Search for the cell housing the specified text and yield its (x, y) center coordinate. 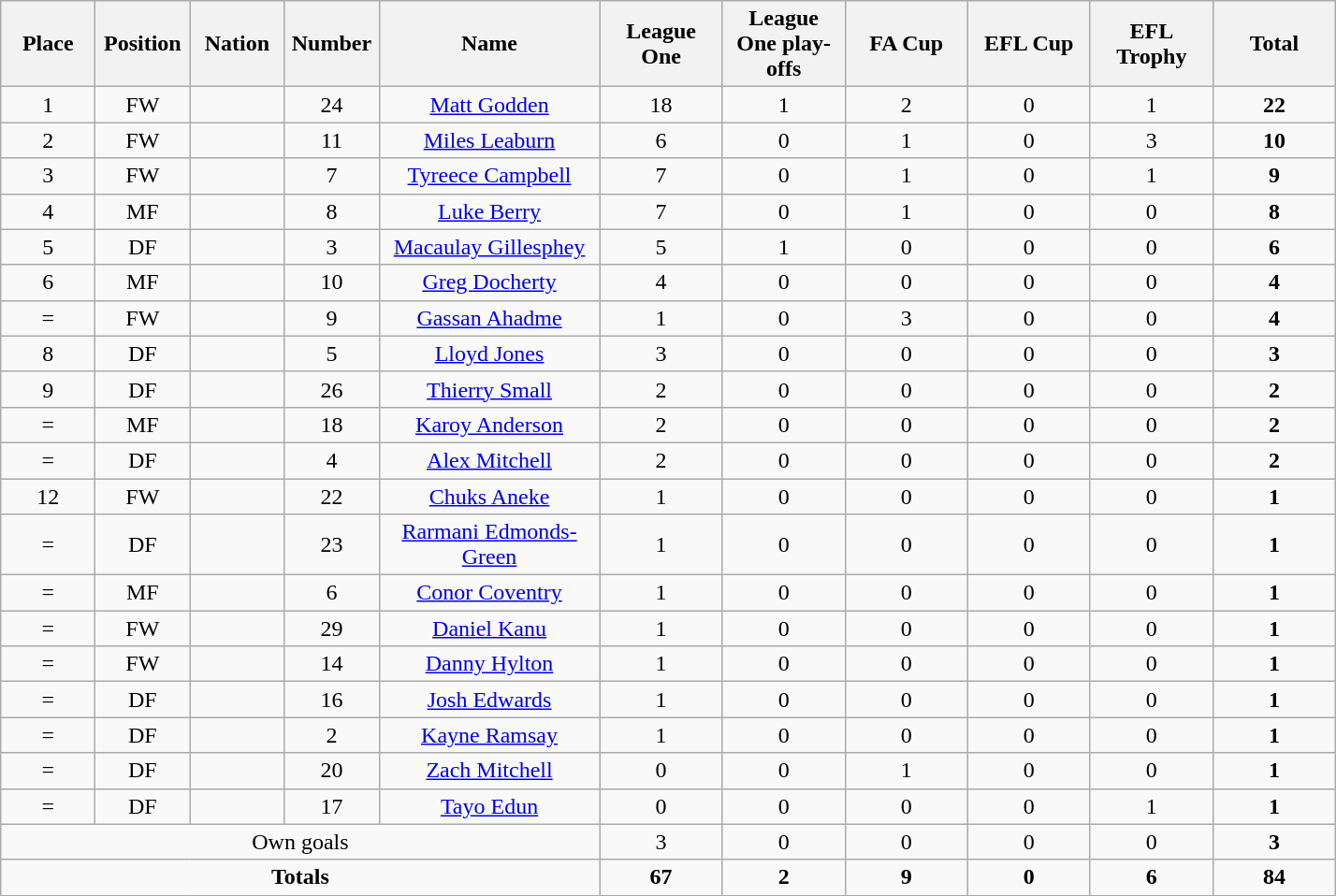
Alex Mitchell (489, 460)
Total (1274, 44)
Greg Docherty (489, 282)
23 (331, 544)
Nation (238, 44)
17 (331, 806)
League One (661, 44)
Chuks Aneke (489, 497)
16 (331, 700)
Matt Godden (489, 105)
20 (331, 771)
Name (489, 44)
Kayne Ramsay (489, 735)
Daniel Kanu (489, 629)
11 (331, 140)
Karoy Anderson (489, 425)
League One play-offs (784, 44)
Thierry Small (489, 389)
EFL Cup (1029, 44)
Place (49, 44)
26 (331, 389)
Zach Mitchell (489, 771)
Own goals (300, 842)
Conor Coventry (489, 593)
24 (331, 105)
Gassan Ahadme (489, 318)
Tayo Edun (489, 806)
29 (331, 629)
67 (661, 877)
12 (49, 497)
Josh Edwards (489, 700)
84 (1274, 877)
FA Cup (906, 44)
Tyreece Campbell (489, 176)
Luke Berry (489, 211)
Number (331, 44)
Totals (300, 877)
Lloyd Jones (489, 354)
Miles Leaburn (489, 140)
Macaulay Gillesphey (489, 247)
Danny Hylton (489, 664)
Position (142, 44)
EFL Trophy (1151, 44)
14 (331, 664)
Rarmani Edmonds-Green (489, 544)
